Scan for the cell matching the given text and deliver its (x, y) coordinate at center. 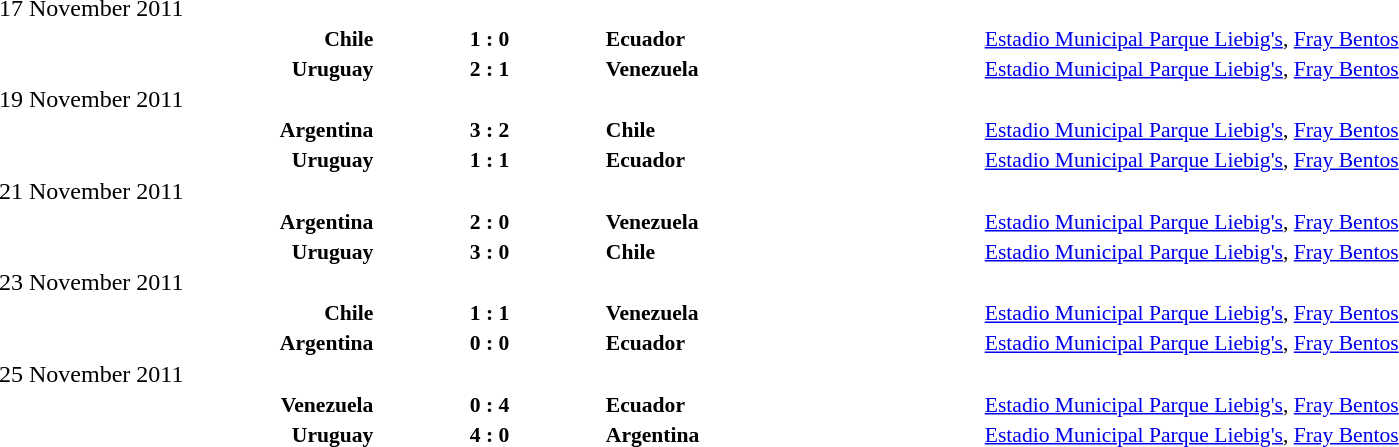
2 : 0 (489, 222)
0 : 4 (489, 404)
3 : 2 (489, 130)
2 : 1 (489, 68)
0 : 0 (489, 343)
3 : 0 (489, 252)
1 : 0 (489, 38)
